Capture the cell that displays the provided text and extract its [x, y] central coordinate. 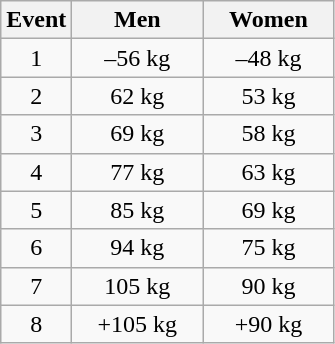
85 kg [138, 210]
–48 kg [268, 58]
Men [138, 20]
75 kg [268, 248]
90 kg [268, 286]
62 kg [138, 96]
63 kg [268, 172]
53 kg [268, 96]
105 kg [138, 286]
4 [36, 172]
Women [268, 20]
–56 kg [138, 58]
+90 kg [268, 324]
77 kg [138, 172]
3 [36, 134]
Event [36, 20]
1 [36, 58]
94 kg [138, 248]
8 [36, 324]
2 [36, 96]
6 [36, 248]
58 kg [268, 134]
7 [36, 286]
5 [36, 210]
+105 kg [138, 324]
